Detect which cell encompasses the target text, then output its [X, Y] center coordinate. 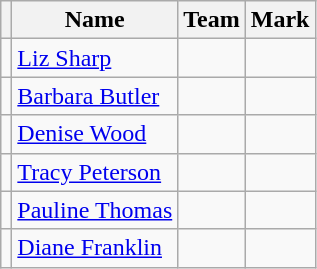
Diane Franklin [95, 248]
Mark [280, 20]
Barbara Butler [95, 96]
Tracy Peterson [95, 172]
Name [95, 20]
Pauline Thomas [95, 210]
Team [212, 20]
Denise Wood [95, 134]
Liz Sharp [95, 58]
